Find where the given text appears and provide that cell's center as [x, y] coordinate. 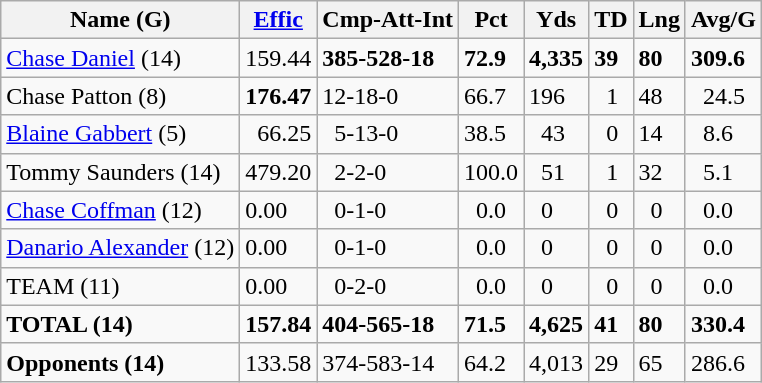
133.58 [278, 362]
Avg/G [723, 20]
14 [659, 134]
404-565-18 [388, 324]
Tommy Saunders (14) [120, 172]
Cmp-Att-Int [388, 20]
5.1 [723, 172]
66.7 [492, 96]
2-2-0 [388, 172]
Lng [659, 20]
157.84 [278, 324]
39 [611, 58]
4,335 [556, 58]
Chase Patton (8) [120, 96]
51 [556, 172]
12-18-0 [388, 96]
Yds [556, 20]
38.5 [492, 134]
24.5 [723, 96]
TD [611, 20]
43 [556, 134]
Name (G) [120, 20]
72.9 [492, 58]
286.6 [723, 362]
0-2-0 [388, 286]
41 [611, 324]
Chase Daniel (14) [120, 58]
Chase Coffman (12) [120, 210]
Blaine Gabbert (5) [120, 134]
TEAM (11) [120, 286]
Danario Alexander (12) [120, 248]
4,013 [556, 362]
196 [556, 96]
4,625 [556, 324]
Opponents (14) [120, 362]
65 [659, 362]
479.20 [278, 172]
TOTAL (14) [120, 324]
Effic [278, 20]
159.44 [278, 58]
5-13-0 [388, 134]
385-528-18 [388, 58]
330.4 [723, 324]
309.6 [723, 58]
100.0 [492, 172]
48 [659, 96]
71.5 [492, 324]
Pct [492, 20]
8.6 [723, 134]
176.47 [278, 96]
29 [611, 362]
66.25 [278, 134]
64.2 [492, 362]
374-583-14 [388, 362]
32 [659, 172]
